For the text-containing cell, return its midpoint in (X, Y) coordinate format. 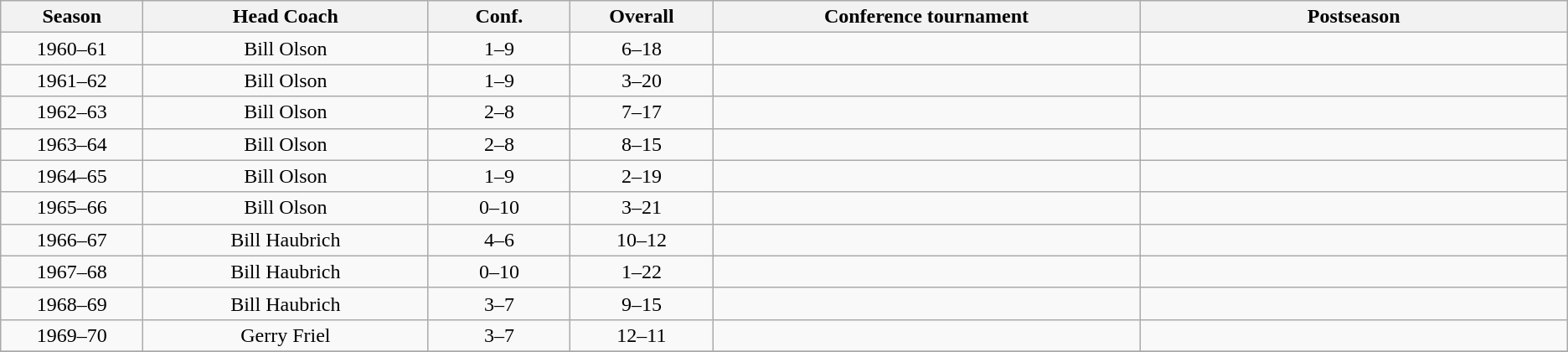
1964–65 (72, 176)
1960–61 (72, 49)
1962–63 (72, 112)
3–20 (642, 80)
9–15 (642, 303)
3–21 (642, 208)
1968–69 (72, 303)
6–18 (642, 49)
Gerry Friel (286, 335)
10–12 (642, 240)
4–6 (499, 240)
Overall (642, 17)
Conference tournament (926, 17)
12–11 (642, 335)
Conf. (499, 17)
7–17 (642, 112)
1961–62 (72, 80)
1–22 (642, 272)
1965–66 (72, 208)
1967–68 (72, 272)
Postseason (1354, 17)
Head Coach (286, 17)
1969–70 (72, 335)
Season (72, 17)
1963–64 (72, 144)
2–19 (642, 176)
1966–67 (72, 240)
8–15 (642, 144)
